For the text-containing cell, return its midpoint in [X, Y] coordinate format. 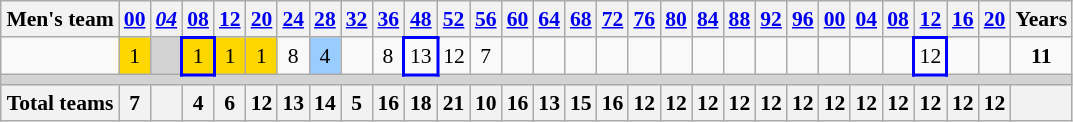
14 [325, 104]
92 [771, 19]
5 [357, 104]
56 [486, 19]
10 [486, 104]
64 [549, 19]
96 [803, 19]
48 [420, 19]
60 [518, 19]
Total teams [60, 104]
68 [581, 19]
28 [325, 19]
36 [388, 19]
11 [1041, 56]
88 [740, 19]
18 [420, 104]
72 [613, 19]
80 [676, 19]
Men's team [60, 19]
24 [293, 19]
21 [453, 104]
32 [357, 19]
76 [644, 19]
Years [1041, 19]
15 [581, 104]
52 [453, 19]
84 [708, 19]
6 [230, 104]
